For the text-containing cell, return its midpoint in (x, y) coordinate format. 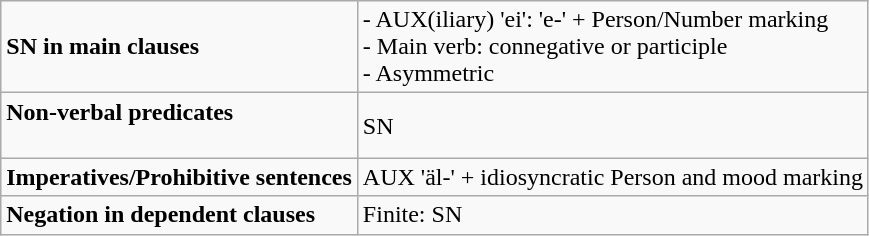
SN (612, 126)
Non-verbal predicates (180, 126)
SN in main clauses (180, 47)
Finite: SN (612, 215)
AUX 'äl-' + idiosyncratic Person and mood marking (612, 177)
- AUX(iliary) 'ei': 'e-' + Person/Number marking- Main verb: connegative or participle- Asymmetric (612, 47)
Negation in dependent clauses (180, 215)
Imperatives/Prohibitive sentences (180, 177)
